Locate the cell with the specified text and output its [x, y] center coordinate. 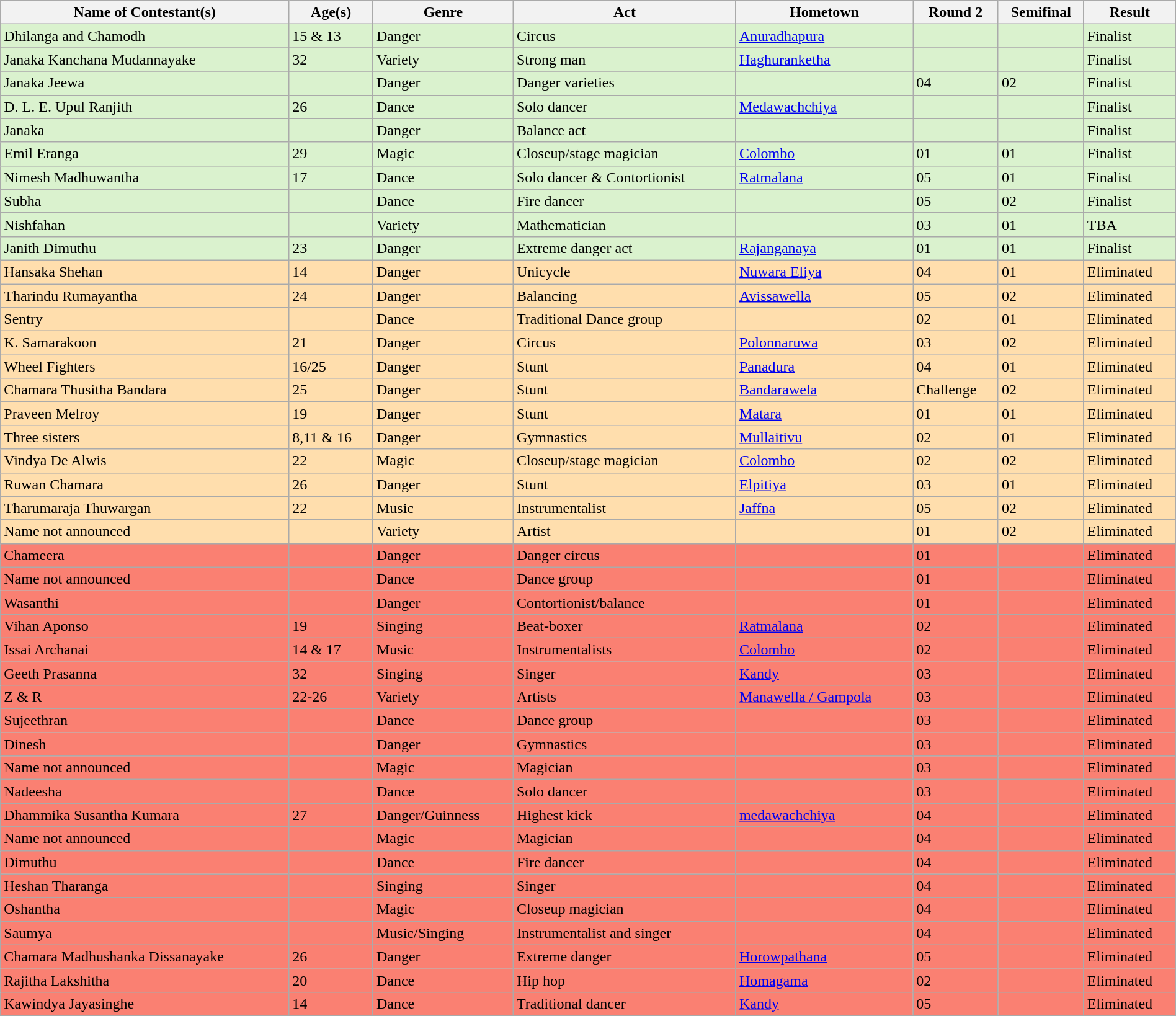
Janaka Kanchana Mudannayake [145, 60]
Balance act [624, 130]
Artist [624, 532]
Issai Archanai [145, 649]
Nimesh Madhuwantha [145, 177]
14 & 17 [331, 649]
Age(s) [331, 12]
Instrumentalist and singer [624, 933]
Avissawella [824, 296]
Challenge [956, 390]
Hansaka Shehan [145, 272]
Chamara Thusitha Bandara [145, 390]
Solo dancer & Contortionist [624, 177]
Closeup magician [624, 909]
Janith Dimuthu [145, 248]
Homagama [824, 980]
8,11 & 16 [331, 437]
Extreme danger act [624, 248]
medawachchiya [824, 815]
Danger circus [624, 555]
Saumya [145, 933]
Panadura [824, 367]
Wheel Fighters [145, 367]
Traditional dancer [624, 1004]
Round 2 [956, 12]
Elpitiya [824, 484]
Result [1129, 12]
Polonnaruwa [824, 343]
D. L. E. Upul Ranjith [145, 107]
Manawella / Gampola [824, 697]
Genre [443, 12]
17 [331, 177]
Janaka Jeewa [145, 83]
Praveen Melroy [145, 414]
Dhilanga and Chamodh [145, 36]
Nuwara Eliya [824, 272]
Danger varieties [624, 83]
Nadeesha [145, 791]
Horowpathana [824, 956]
Strong man [624, 60]
Tharindu Rumayantha [145, 296]
Oshantha [145, 909]
24 [331, 296]
20 [331, 980]
Sujeethran [145, 721]
22-26 [331, 697]
Subha [145, 201]
Rajanganaya [824, 248]
29 [331, 154]
Music/Singing [443, 933]
27 [331, 815]
Medawachchiya [824, 107]
Tharumaraja Thuwargan [145, 508]
Act [624, 12]
Hip hop [624, 980]
K. Samarakoon [145, 343]
Ruwan Chamara [145, 484]
Emil Eranga [145, 154]
Extreme danger [624, 956]
Geeth Prasanna [145, 673]
Traditional Dance group [624, 319]
25 [331, 390]
16/25 [331, 367]
Instrumentalist [624, 508]
23 [331, 248]
Matara [824, 414]
Heshan Tharanga [145, 886]
TBA [1129, 225]
Vihan Aponso [145, 626]
Unicycle [624, 272]
Hometown [824, 12]
Danger/Guinness [443, 815]
Mullaitivu [824, 437]
Janaka [145, 130]
15 & 13 [331, 36]
Z & R [145, 697]
Contortionist/balance [624, 602]
Instrumentalists [624, 649]
Three sisters [145, 437]
Chameera [145, 555]
Balancing [624, 296]
Bandarawela [824, 390]
Beat-boxer [624, 626]
Wasanthi [145, 602]
Nishfahan [145, 225]
Sentry [145, 319]
Kawindya Jayasinghe [145, 1004]
Artists [624, 697]
Chamara Madhushanka Dissanayake [145, 956]
Dhammika Susantha Kumara [145, 815]
Anuradhapura [824, 36]
Jaffna [824, 508]
Haghuranketha [824, 60]
Name of Contestant(s) [145, 12]
Dimuthu [145, 862]
21 [331, 343]
Semifinal [1041, 12]
Vindya De Alwis [145, 461]
Dinesh [145, 744]
Mathematician [624, 225]
Rajitha Lakshitha [145, 980]
Highest kick [624, 815]
